Return the [X, Y] coordinate for the center point of the cell that contains the specified text.  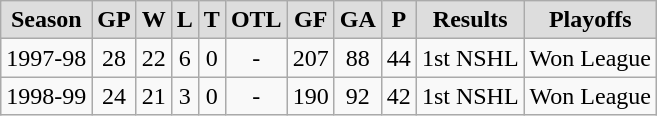
T [212, 20]
190 [310, 96]
P [398, 20]
L [184, 20]
28 [114, 58]
Results [470, 20]
1997-98 [46, 58]
44 [398, 58]
GP [114, 20]
92 [358, 96]
Season [46, 20]
1998-99 [46, 96]
GF [310, 20]
GA [358, 20]
88 [358, 58]
Playoffs [590, 20]
3 [184, 96]
21 [154, 96]
22 [154, 58]
207 [310, 58]
42 [398, 96]
OTL [256, 20]
6 [184, 58]
24 [114, 96]
W [154, 20]
